Scan for the cell matching the given text and deliver its (X, Y) coordinate at center. 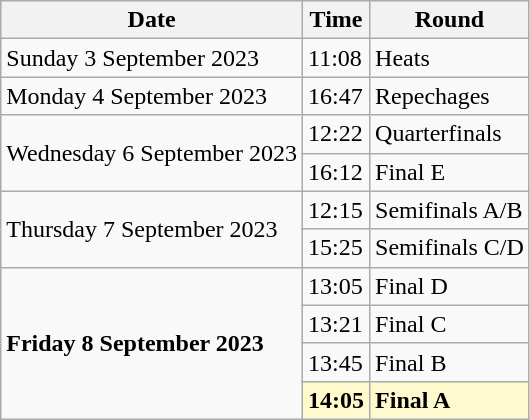
Semifinals A/B (450, 210)
12:15 (336, 210)
Final B (450, 362)
11:08 (336, 58)
16:12 (336, 172)
Time (336, 20)
14:05 (336, 400)
Final C (450, 324)
13:05 (336, 286)
13:45 (336, 362)
Monday 4 September 2023 (152, 96)
Heats (450, 58)
Semifinals C/D (450, 248)
Wednesday 6 September 2023 (152, 153)
Quarterfinals (450, 134)
Thursday 7 September 2023 (152, 229)
13:21 (336, 324)
Final A (450, 400)
Final D (450, 286)
Friday 8 September 2023 (152, 343)
Final E (450, 172)
15:25 (336, 248)
Date (152, 20)
Round (450, 20)
16:47 (336, 96)
Repechages (450, 96)
Sunday 3 September 2023 (152, 58)
12:22 (336, 134)
